Output the [X, Y] coordinate of the center of the cell containing the given text.  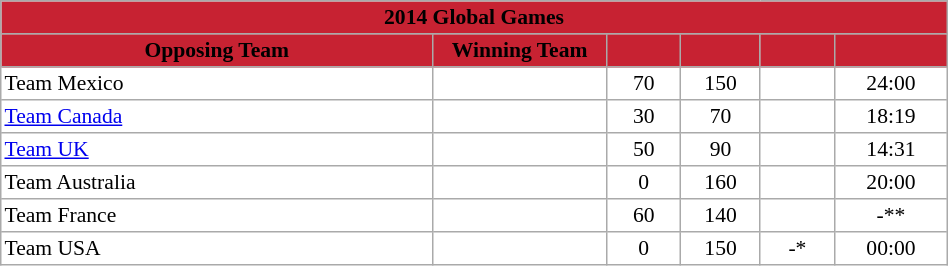
60 [643, 216]
Team Mexico [217, 84]
30 [643, 116]
160 [720, 182]
Winning Team [520, 50]
20:00 [892, 182]
00:00 [892, 248]
Team Canada [217, 116]
90 [720, 150]
14:31 [892, 150]
50 [643, 150]
140 [720, 216]
Team USA [217, 248]
Team Australia [217, 182]
Team UK [217, 150]
Team France [217, 216]
-** [892, 216]
18:19 [892, 116]
Opposing Team [217, 50]
24:00 [892, 84]
-* [797, 248]
2014 Global Games [474, 18]
